Identify which cell holds the provided text, then report its (X, Y) central coordinate. 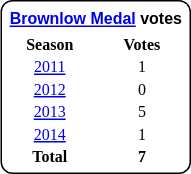
Votes (142, 44)
2013 (50, 112)
5 (142, 112)
2014 (50, 134)
Season (50, 44)
Brownlow Medal votes (96, 18)
Total (50, 157)
0 (142, 90)
7 (142, 157)
2011 (50, 67)
2012 (50, 90)
